From the cell containing the given text, extract its center point as [x, y] coordinate. 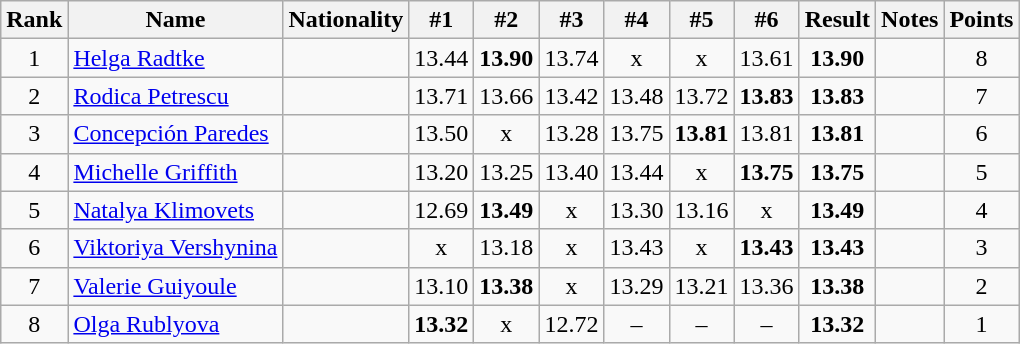
13.20 [442, 172]
13.25 [506, 172]
#1 [442, 20]
13.18 [506, 248]
13.72 [702, 96]
Michelle Griffith [176, 172]
Viktoriya Vershynina [176, 248]
#4 [636, 20]
Valerie Guiyoule [176, 286]
12.72 [572, 324]
13.48 [636, 96]
13.30 [636, 210]
#2 [506, 20]
Natalya Klimovets [176, 210]
13.16 [702, 210]
13.10 [442, 286]
13.42 [572, 96]
Result [837, 20]
13.66 [506, 96]
#3 [572, 20]
13.21 [702, 286]
13.29 [636, 286]
Rank [34, 20]
Notes [910, 20]
13.50 [442, 134]
13.74 [572, 58]
Nationality [346, 20]
Concepción Paredes [176, 134]
Points [982, 20]
#5 [702, 20]
13.36 [766, 286]
Helga Radtke [176, 58]
Name [176, 20]
Rodica Petrescu [176, 96]
12.69 [442, 210]
13.40 [572, 172]
Olga Rublyova [176, 324]
13.61 [766, 58]
13.71 [442, 96]
13.28 [572, 134]
#6 [766, 20]
